Locate the cell with the specified text and output its (x, y) center coordinate. 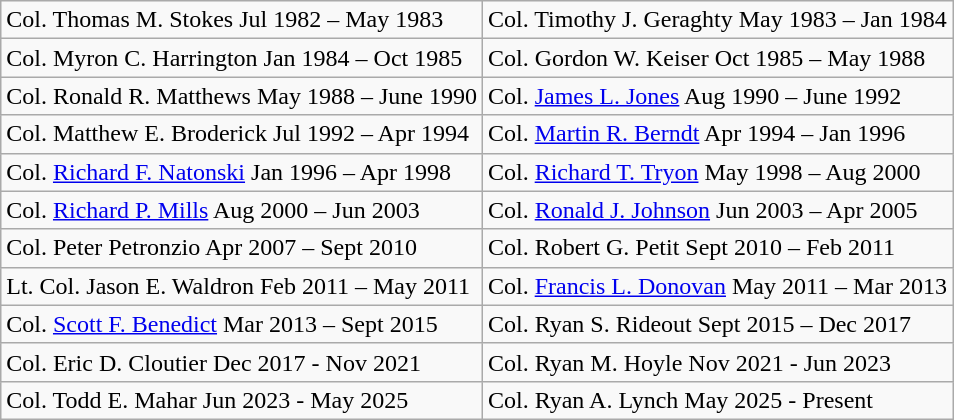
Col. Gordon W. Keiser Oct 1985 – May 1988 (717, 58)
Col. Matthew E. Broderick Jul 1992 – Apr 1994 (242, 134)
Col. Timothy J. Geraghty May 1983 – Jan 1984 (717, 20)
Col. Martin R. Berndt Apr 1994 – Jan 1996 (717, 134)
Col. Ryan A. Lynch May 2025 - Present (717, 400)
Col. Francis L. Donovan May 2011 – Mar 2013 (717, 286)
Col. Richard T. Tryon May 1998 – Aug 2000 (717, 172)
Col. Todd E. Mahar Jun 2023 - May 2025 (242, 400)
Col. Ronald R. Matthews May 1988 – June 1990 (242, 96)
Col. Peter Petronzio Apr 2007 – Sept 2010 (242, 248)
Col. James L. Jones Aug 1990 – June 1992 (717, 96)
Col. Ryan S. Rideout Sept 2015 – Dec 2017 (717, 324)
Col. Scott F. Benedict Mar 2013 – Sept 2015 (242, 324)
Lt. Col. Jason E. Waldron Feb 2011 – May 2011 (242, 286)
Col. Myron C. Harrington Jan 1984 – Oct 1985 (242, 58)
Col. Ronald J. Johnson Jun 2003 – Apr 2005 (717, 210)
Col. Eric D. Cloutier Dec 2017 - Nov 2021 (242, 362)
Col. Thomas M. Stokes Jul 1982 – May 1983 (242, 20)
Col. Robert G. Petit Sept 2010 – Feb 2011 (717, 248)
Col. Richard F. Natonski Jan 1996 – Apr 1998 (242, 172)
Col. Ryan M. Hoyle Nov 2021 - Jun 2023 (717, 362)
Col. Richard P. Mills Aug 2000 – Jun 2003 (242, 210)
